Output the [x, y] coordinate of the center of the cell containing the given text.  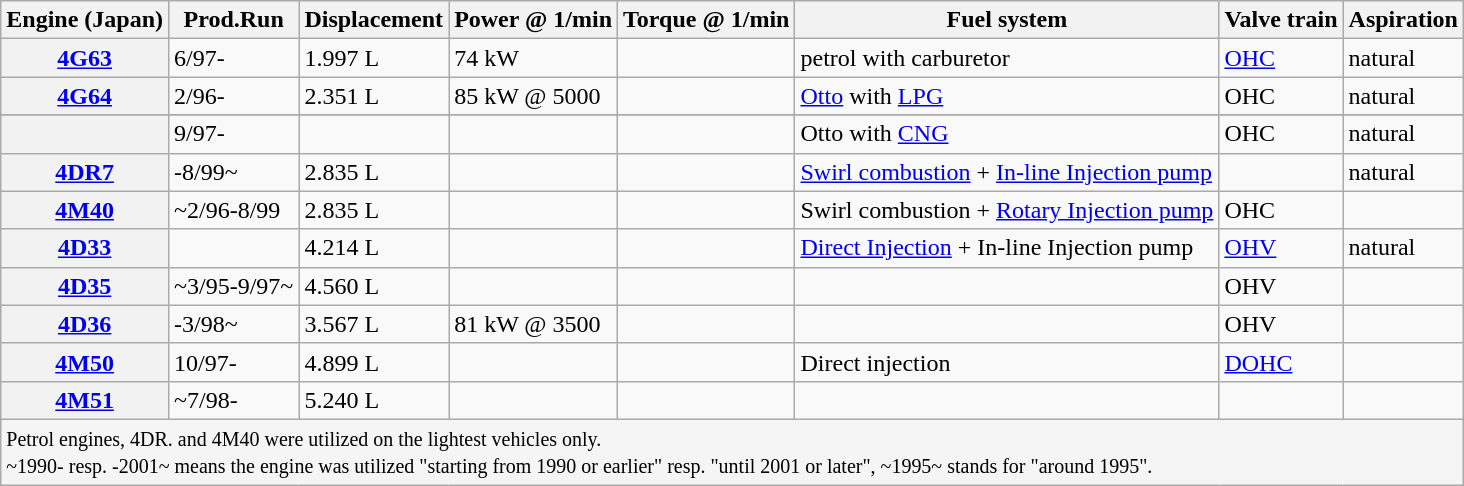
Direct injection [1007, 362]
4.214 L [374, 248]
Aspiration [1403, 20]
10/97- [234, 362]
4DR7 [85, 172]
Valve train [1281, 20]
4.899 L [374, 362]
4M51 [85, 400]
1.997 L [374, 58]
-3/98~ [234, 324]
Direct Injection + In-line Injection pump [1007, 248]
Otto with LPG [1007, 96]
4G63 [85, 58]
~2/96-8/99 [234, 210]
Fuel system [1007, 20]
Power @ 1/min [534, 20]
petrol with carburetor [1007, 58]
4D36 [85, 324]
85 kW @ 5000 [534, 96]
Torque @ 1/min [706, 20]
Swirl combustion + Rotary Injection pump [1007, 210]
4D35 [85, 286]
~7/98- [234, 400]
Engine (Japan) [85, 20]
3.567 L [374, 324]
Swirl combustion + In-line Injection pump [1007, 172]
Prod.Run [234, 20]
4M40 [85, 210]
74 kW [534, 58]
4D33 [85, 248]
~3/95-9/97~ [234, 286]
5.240 L [374, 400]
4M50 [85, 362]
81 kW @ 3500 [534, 324]
2/96- [234, 96]
6/97- [234, 58]
2.351 L [374, 96]
Displacement [374, 20]
4G64 [85, 96]
Otto with CNG [1007, 134]
-8/99~ [234, 172]
9/97- [234, 134]
DOHC [1281, 362]
4.560 L [374, 286]
